Capture the cell that displays the provided text and extract its [X, Y] central coordinate. 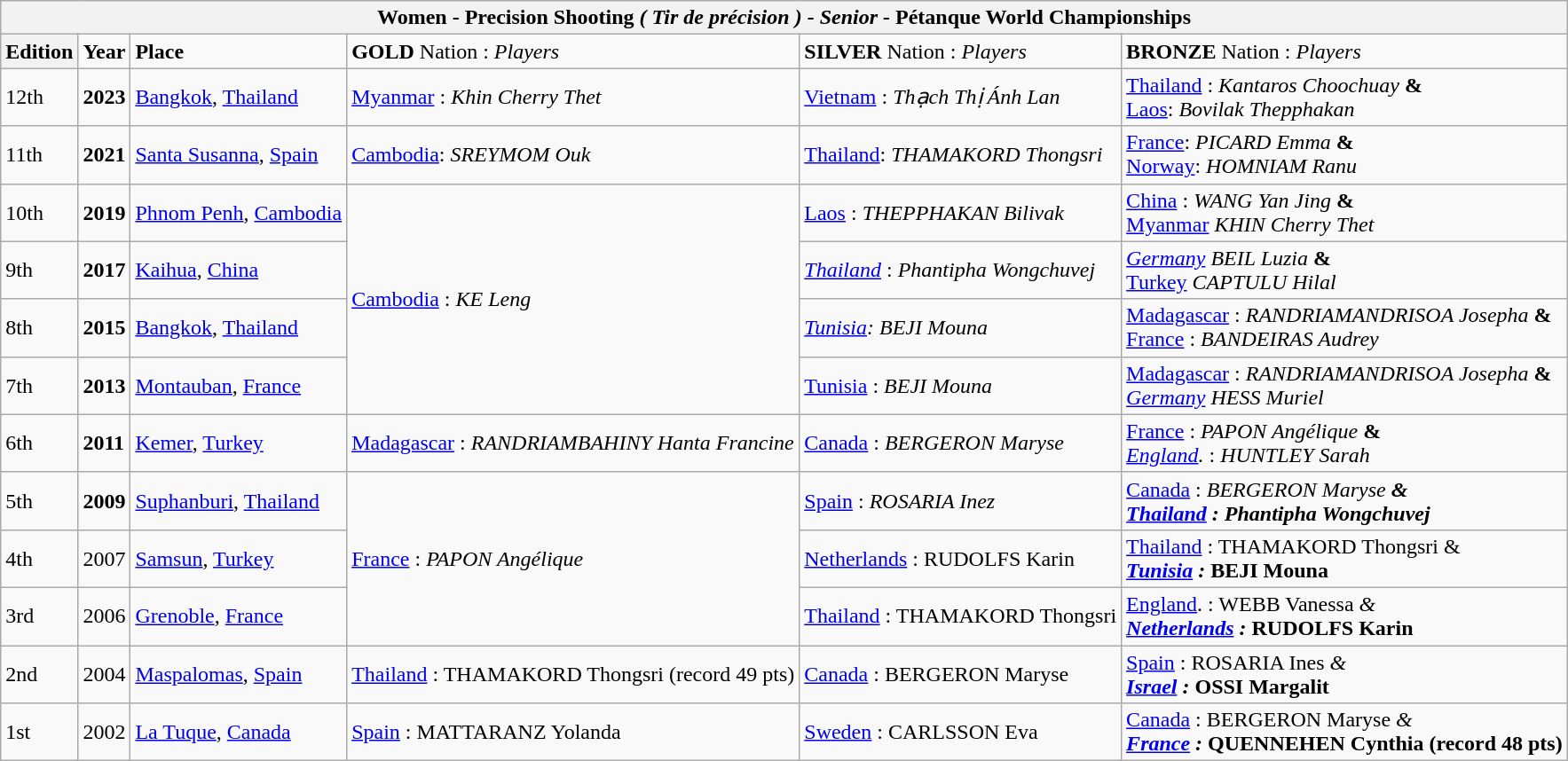
5th [39, 500]
11th [39, 154]
2nd [39, 674]
GOLD Nation : Players [573, 51]
2013 [105, 385]
Edition [39, 51]
Vietnam : Thạch Thị Ánh Lan [960, 98]
Madagascar : RANDRIAMANDRISOA Josepha & France : BANDEIRAS Audrey [1345, 328]
SILVER Nation : Players [960, 51]
Canada : BERGERON Maryse & Thailand : Phantipha Wongchuvej [1345, 500]
12th [39, 98]
2019 [105, 213]
2021 [105, 154]
Madagascar : RANDRIAMANDRISOA Josepha & Germany HESS Muriel [1345, 385]
6th [39, 443]
France: PICARD Emma & Norway: HOMNIAM Ranu [1345, 154]
2017 [105, 270]
England. : WEBB Vanessa & Netherlands : RUDOLFS Karin [1345, 616]
La Tuque, Canada [239, 733]
Thailand : THAMAKORD Thongsri [960, 616]
2023 [105, 98]
Maspalomas, Spain [239, 674]
Myanmar : Khin Cherry Thet [573, 98]
Canada : BERGERON Maryse & France : QUENNEHEN Cynthia (record 48 pts) [1345, 733]
BRONZE Nation : Players [1345, 51]
Tunisia: BEJI Mouna [960, 328]
Samsun, Turkey [239, 559]
Netherlands : RUDOLFS Karin [960, 559]
Sweden : CARLSSON Eva [960, 733]
Thailand: THAMAKORD Thongsri [960, 154]
Thailand : THAMAKORD Thongsri (record 49 pts) [573, 674]
7th [39, 385]
2006 [105, 616]
2004 [105, 674]
9th [39, 270]
3rd [39, 616]
2002 [105, 733]
Year [105, 51]
Cambodia: SREYMOM Ouk [573, 154]
Montauban, France [239, 385]
Kemer, Turkey [239, 443]
Germany BEIL Luzia & Turkey CAPTULU Hilal [1345, 270]
France : PAPON Angélique [573, 559]
Place [239, 51]
Spain : ROSARIA Ines & Israel : OSSI Margalit [1345, 674]
Kaihua, China [239, 270]
2007 [105, 559]
Grenoble, France [239, 616]
Suphanburi, Thailand [239, 500]
Santa Susanna, Spain [239, 154]
Tunisia : BEJI Mouna [960, 385]
10th [39, 213]
2015 [105, 328]
2011 [105, 443]
Spain : MATTARANZ Yolanda [573, 733]
2009 [105, 500]
Laos : THEPPHAKAN Bilivak [960, 213]
Thailand : Phantipha Wongchuvej [960, 270]
Thailand : THAMAKORD Thongsri & Tunisia : BEJI Mouna [1345, 559]
Spain : ROSARIA Inez [960, 500]
8th [39, 328]
1st [39, 733]
Women - Precision Shooting ( Tir de précision ) - Senior - Pétanque World Championships [784, 18]
Madagascar : RANDRIAMBAHINY Hanta Francine [573, 443]
France : PAPON Angélique & England. : HUNTLEY Sarah [1345, 443]
4th [39, 559]
Thailand : Kantaros Choochuay & Laos: Bovilak Thepphakan [1345, 98]
China : WANG Yan Jing & Myanmar KHIN Cherry Thet [1345, 213]
Cambodia : KE Leng [573, 299]
Phnom Penh, Cambodia [239, 213]
